Return (X, Y) of the center of cell containing provided text 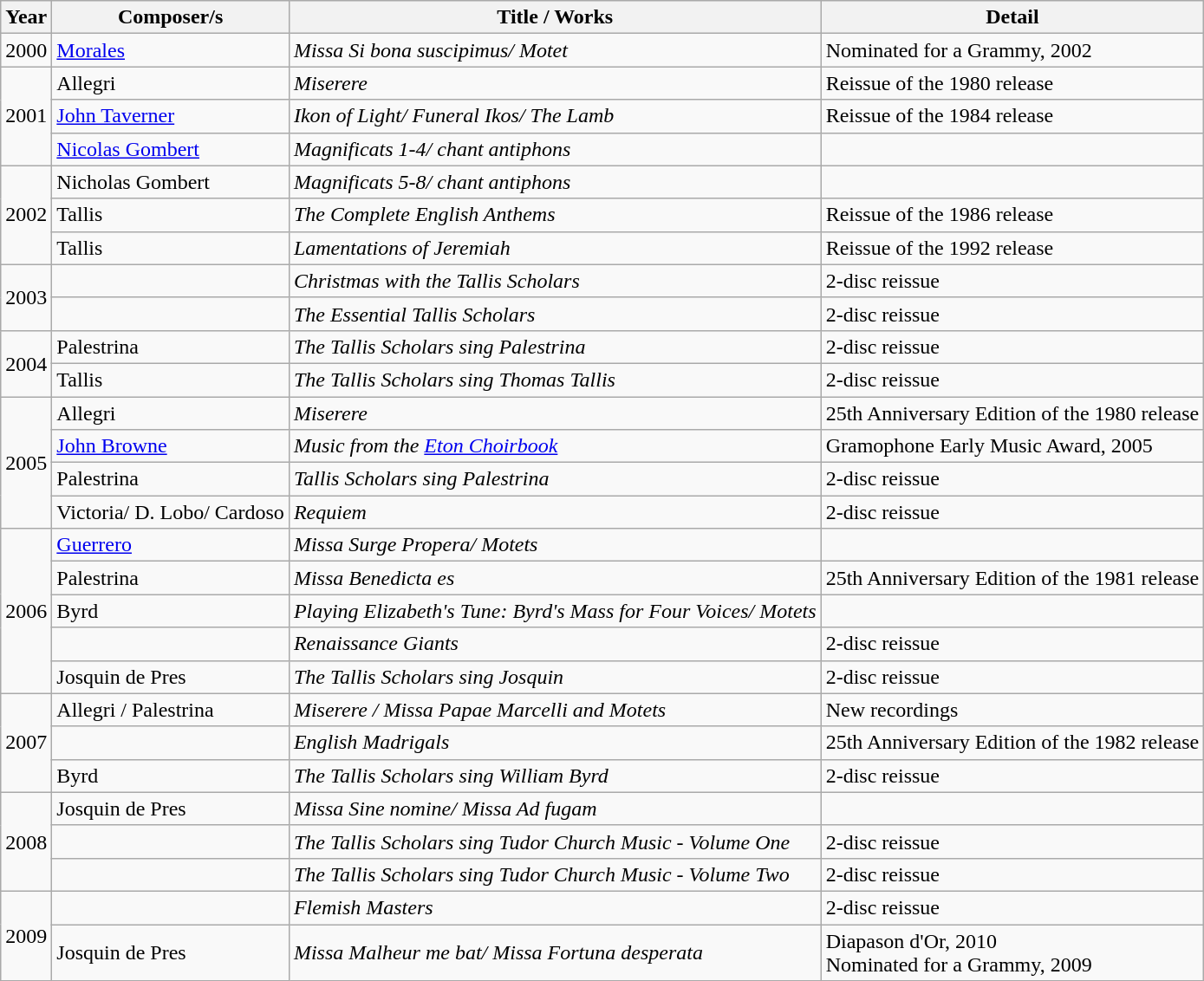
Missa Benedicta es (555, 578)
Missa Surge Propera/ Motets (555, 545)
Composer/s (171, 17)
Guerrero (171, 545)
25th Anniversary Edition of the 1982 release (1012, 743)
Playing Elizabeth's Tune: Byrd's Mass for Four Voices/ Motets (555, 611)
English Madrigals (555, 743)
Year (26, 17)
2009 (26, 936)
2004 (26, 363)
Reissue of the 1992 release (1012, 248)
Reissue of the 1984 release (1012, 116)
Allegri / Palestrina (171, 710)
Title / Works (555, 17)
Diapason d'Or, 2010Nominated for a Grammy, 2009 (1012, 952)
25th Anniversary Edition of the 1981 release (1012, 578)
Missa Sine nomine/ Missa Ad fugam (555, 809)
The Tallis Scholars sing Thomas Tallis (555, 380)
The Tallis Scholars sing Palestrina (555, 347)
2007 (26, 743)
Missa Si bona suscipimus/ Motet (555, 50)
Christmas with the Tallis Scholars (555, 281)
25th Anniversary Edition of the 1980 release (1012, 413)
Miserere / Missa Papae Marcelli and Motets (555, 710)
John Browne (171, 446)
Tallis Scholars sing Palestrina (555, 479)
Requiem (555, 512)
Lamentations of Jeremiah (555, 248)
Detail (1012, 17)
2000 (26, 50)
Gramophone Early Music Award, 2005 (1012, 446)
Magnificats 1-4/ chant antiphons (555, 149)
Nicholas Gombert (171, 182)
Flemish Masters (555, 907)
The Tallis Scholars sing William Byrd (555, 776)
Ikon of Light/ Funeral Ikos/ The Lamb (555, 116)
Missa Malheur me bat/ Missa Fortuna desperata (555, 952)
Reissue of the 1986 release (1012, 215)
Reissue of the 1980 release (1012, 83)
John Taverner (171, 116)
The Complete English Anthems (555, 215)
2001 (26, 116)
Renaissance Giants (555, 644)
Nicolas Gombert (171, 149)
Nominated for a Grammy, 2002 (1012, 50)
Morales (171, 50)
2003 (26, 297)
2005 (26, 463)
2008 (26, 841)
Magnificats 5-8/ chant antiphons (555, 182)
The Tallis Scholars sing Tudor Church Music - Volume Two (555, 874)
2006 (26, 611)
The Essential Tallis Scholars (555, 314)
Victoria/ D. Lobo/ Cardoso (171, 512)
New recordings (1012, 710)
The Tallis Scholars sing Tudor Church Music - Volume One (555, 841)
2002 (26, 215)
Music from the Eton Choirbook (555, 446)
The Tallis Scholars sing Josquin (555, 677)
